Pinpoint the cell where the given text exists, returning its [X, Y] midpoint coordinate. 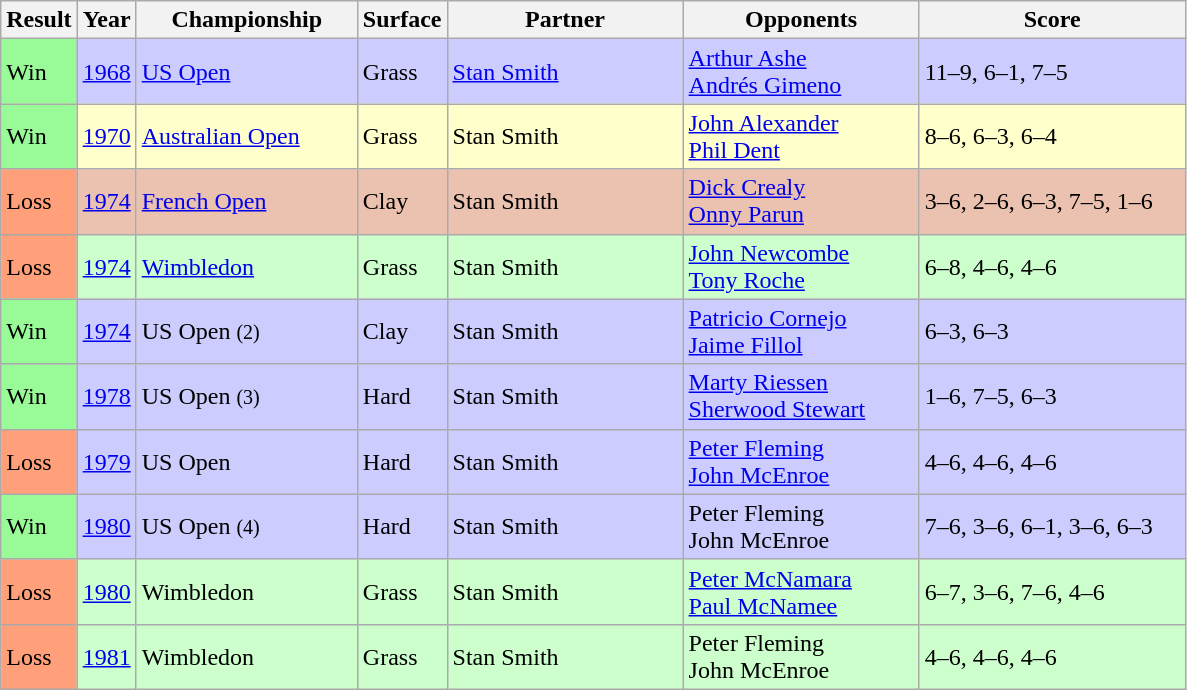
Opponents [801, 20]
Patricio Cornejo Jaime Fillol [801, 332]
Score [1052, 20]
Arthur Ashe Andrés Gimeno [801, 72]
8–6, 6–3, 6–4 [1052, 136]
7–6, 3–6, 6–1, 3–6, 6–3 [1052, 526]
Year [106, 20]
1970 [106, 136]
Marty Riessen Sherwood Stewart [801, 396]
6–8, 4–6, 4–6 [1052, 266]
1968 [106, 72]
3–6, 2–6, 6–3, 7–5, 1–6 [1052, 202]
Partner [565, 20]
US Open (3) [246, 396]
1–6, 7–5, 6–3 [1052, 396]
Peter McNamara Paul McNamee [801, 592]
John Alexander Phil Dent [801, 136]
John Newcombe Tony Roche [801, 266]
Australian Open [246, 136]
11–9, 6–1, 7–5 [1052, 72]
Result [39, 20]
US Open (4) [246, 526]
1981 [106, 656]
Championship [246, 20]
1979 [106, 462]
Surface [402, 20]
Dick Crealy Onny Parun [801, 202]
French Open [246, 202]
US Open (2) [246, 332]
6–3, 6–3 [1052, 332]
6–7, 3–6, 7–6, 4–6 [1052, 592]
1978 [106, 396]
